Provide the (X, Y) coordinate of the cell's center where the given text is located.  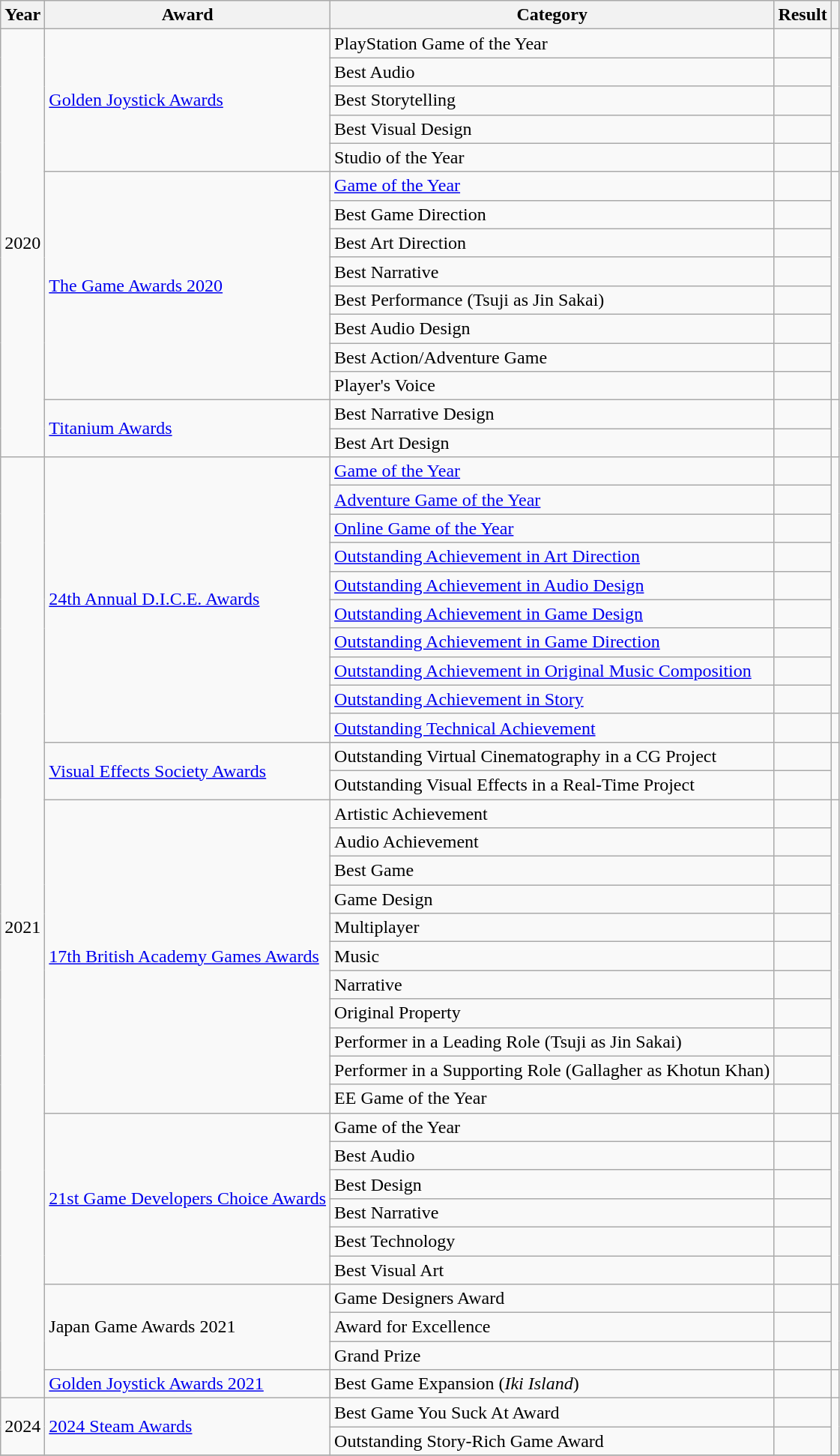
2021 (22, 928)
Artistic Achievement (552, 813)
Japan Game Awards 2021 (187, 1327)
Music (552, 956)
Best Audio Design (552, 328)
Outstanding Virtual Cinematography in a CG Project (552, 756)
EE Game of the Year (552, 1099)
Best Storytelling (552, 100)
Outstanding Achievement in Audio Design (552, 585)
Outstanding Achievement in Art Direction (552, 557)
Visual Effects Society Awards (187, 770)
Award (187, 15)
Outstanding Achievement in Game Direction (552, 642)
Best Narrative Design (552, 414)
2020 (22, 243)
Audio Achievement (552, 842)
Best Design (552, 1184)
Narrative (552, 985)
Studio of the Year (552, 157)
Golden Joystick Awards 2021 (187, 1384)
Best Game Expansion (Iki Island) (552, 1384)
Performer in a Supporting Role (Gallagher as Khotun Khan) (552, 1070)
24th Annual D.I.C.E. Awards (187, 599)
Game Design (552, 899)
Best Art Design (552, 443)
Outstanding Achievement in Story (552, 699)
Best Performance (Tsuji as Jin Sakai) (552, 300)
Original Property (552, 1013)
2024 (22, 1427)
Best Visual Art (552, 1270)
Best Action/Adventure Game (552, 357)
Game Designers Award (552, 1299)
Multiplayer (552, 928)
Award for Excellence (552, 1327)
Year (22, 15)
21st Game Developers Choice Awards (187, 1198)
Performer in a Leading Role (Tsuji as Jin Sakai) (552, 1042)
Best Visual Design (552, 129)
Adventure Game of the Year (552, 500)
Best Game You Suck At Award (552, 1413)
Outstanding Achievement in Game Design (552, 614)
Outstanding Story-Rich Game Award (552, 1441)
Titanium Awards (187, 429)
17th British Academy Games Awards (187, 956)
Outstanding Visual Effects in a Real-Time Project (552, 785)
Outstanding Technical Achievement (552, 728)
Golden Joystick Awards (187, 100)
Player's Voice (552, 386)
Best Technology (552, 1241)
Best Art Direction (552, 243)
Best Game (552, 871)
Online Game of the Year (552, 528)
Outstanding Achievement in Original Music Composition (552, 671)
2024 Steam Awards (187, 1427)
The Game Awards 2020 (187, 286)
Result (803, 15)
PlayStation Game of the Year (552, 43)
Grand Prize (552, 1356)
Best Game Direction (552, 214)
Category (552, 15)
